Identify which cell holds the provided text, then report its (x, y) central coordinate. 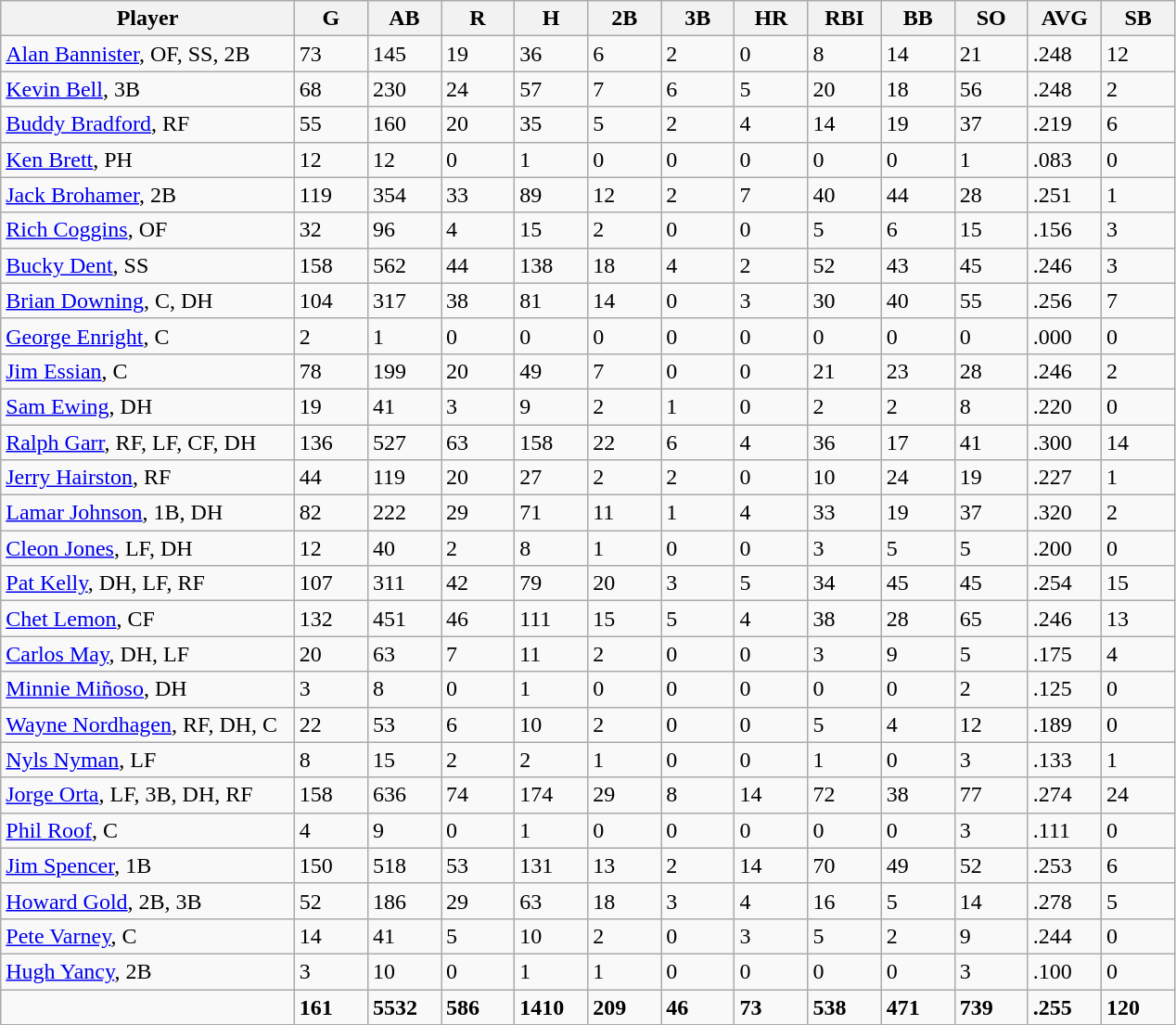
Ralph Garr, RF, LF, CF, DH (148, 442)
.253 (1065, 865)
Jerry Hairston, RF (148, 478)
65 (991, 619)
56 (991, 89)
636 (404, 795)
68 (330, 89)
.244 (1065, 936)
562 (404, 265)
43 (918, 265)
451 (404, 619)
81 (551, 301)
H (551, 19)
.227 (1065, 478)
Rich Coggins, OF (148, 230)
5532 (404, 1006)
Sam Ewing, DH (148, 406)
30 (844, 301)
3B (697, 19)
.256 (1065, 301)
Alan Bannister, OF, SS, 2B (148, 54)
145 (404, 54)
.200 (1065, 548)
138 (551, 265)
34 (844, 583)
Ken Brett, PH (148, 160)
Jorge Orta, LF, 3B, DH, RF (148, 795)
586 (479, 1006)
42 (479, 583)
150 (330, 865)
Minnie Miñoso, DH (148, 689)
AB (404, 19)
57 (551, 89)
174 (551, 795)
Kevin Bell, 3B (148, 89)
.300 (1065, 442)
.220 (1065, 406)
.125 (1065, 689)
.254 (1065, 583)
35 (551, 124)
.189 (1065, 724)
.156 (1065, 230)
R (479, 19)
Nyls Nyman, LF (148, 760)
79 (551, 583)
16 (844, 901)
HR (772, 19)
Carlos May, DH, LF (148, 654)
107 (330, 583)
George Enright, C (148, 336)
32 (330, 230)
.083 (1065, 160)
Lamar Johnson, 1B, DH (148, 513)
23 (918, 371)
311 (404, 583)
71 (551, 513)
77 (991, 795)
160 (404, 124)
SO (991, 19)
132 (330, 619)
Howard Gold, 2B, 3B (148, 901)
17 (918, 442)
230 (404, 89)
199 (404, 371)
104 (330, 301)
Jack Brohamer, 2B (148, 195)
70 (844, 865)
Brian Downing, C, DH (148, 301)
.320 (1065, 513)
78 (330, 371)
74 (479, 795)
96 (404, 230)
Buddy Bradford, RF (148, 124)
136 (330, 442)
G (330, 19)
186 (404, 901)
72 (844, 795)
739 (991, 1006)
Hugh Yancy, 2B (148, 971)
.111 (1065, 830)
471 (918, 1006)
27 (551, 478)
.219 (1065, 124)
82 (330, 513)
.251 (1065, 195)
Jim Spencer, 1B (148, 865)
89 (551, 195)
209 (625, 1006)
317 (404, 301)
Player (148, 19)
161 (330, 1006)
Phil Roof, C (148, 830)
.175 (1065, 654)
1410 (551, 1006)
RBI (844, 19)
222 (404, 513)
538 (844, 1006)
Chet Lemon, CF (148, 619)
527 (404, 442)
Bucky Dent, SS (148, 265)
AVG (1065, 19)
131 (551, 865)
111 (551, 619)
Cleon Jones, LF, DH (148, 548)
120 (1137, 1006)
Wayne Nordhagen, RF, DH, C (148, 724)
.100 (1065, 971)
Jim Essian, C (148, 371)
Pat Kelly, DH, LF, RF (148, 583)
2B (625, 19)
.274 (1065, 795)
BB (918, 19)
.133 (1065, 760)
518 (404, 865)
SB (1137, 19)
.278 (1065, 901)
Pete Varney, C (148, 936)
.255 (1065, 1006)
354 (404, 195)
.000 (1065, 336)
